Output the (x, y) coordinate of the center of the cell containing the given text.  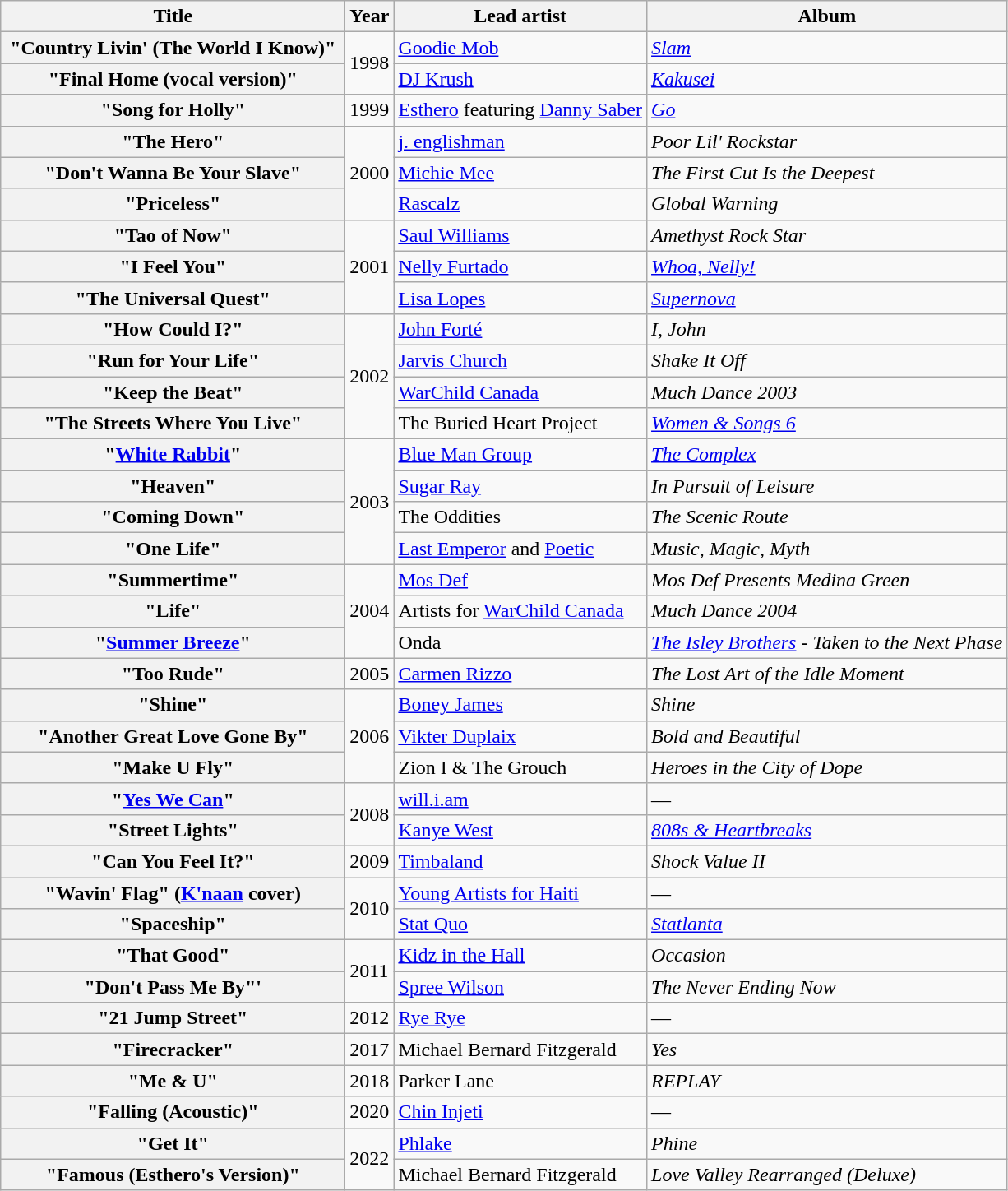
Album (827, 16)
Rascalz (520, 204)
Mos Def Presents Medina Green (827, 580)
Boney James (520, 705)
Timbaland (520, 861)
"Too Rude" (173, 674)
will.i.am (520, 799)
Whoa, Nelly! (827, 266)
Saul Williams (520, 235)
Rye Rye (520, 1018)
Much Dance 2004 (827, 611)
In Pursuit of Leisure (827, 486)
Stat Quo (520, 925)
"Can You Feel It?" (173, 861)
Kanye West (520, 830)
2011 (370, 971)
2022 (370, 1159)
Statlanta (827, 925)
Michie Mee (520, 173)
"Don't Wanna Be Your Slave" (173, 173)
2020 (370, 1112)
"Street Lights" (173, 830)
2003 (370, 502)
"Keep the Beat" (173, 392)
Women & Songs 6 (827, 424)
"Shine" (173, 705)
The Oddities (520, 517)
Young Artists for Haiti (520, 892)
"Spaceship" (173, 925)
Phlake (520, 1143)
1999 (370, 110)
The Complex (827, 455)
Lead artist (520, 16)
The Isley Brothers - Taken to the Next Phase (827, 642)
"Falling (Acoustic)" (173, 1112)
Poor Lil' Rockstar (827, 141)
"Run for Your Life" (173, 360)
Yes (827, 1050)
2002 (370, 376)
"Another Great Love Gone By" (173, 736)
Carmen Rizzo (520, 674)
DJ Krush (520, 79)
Goodie Mob (520, 48)
Lisa Lopes (520, 298)
The Buried Heart Project (520, 424)
Shock Value II (827, 861)
Vikter Duplaix (520, 736)
"White Rabbit" (173, 455)
2006 (370, 736)
"Song for Holly" (173, 110)
Mos Def (520, 580)
The Scenic Route (827, 517)
The Never Ending Now (827, 987)
Much Dance 2003 (827, 392)
"The Hero" (173, 141)
"One Life" (173, 549)
REPLAY (827, 1081)
Occasion (827, 956)
John Forté (520, 329)
"Summer Breeze" (173, 642)
Heroes in the City of Dope (827, 767)
The First Cut Is the Deepest (827, 173)
1998 (370, 63)
2005 (370, 674)
"How Could I?" (173, 329)
Parker Lane (520, 1081)
"The Universal Quest" (173, 298)
"Coming Down" (173, 517)
Love Valley Rearranged (Deluxe) (827, 1175)
2001 (370, 266)
Kidz in the Hall (520, 956)
Shake It Off (827, 360)
"Me & U" (173, 1081)
"I Feel You" (173, 266)
"Don't Pass Me By"' (173, 987)
I, John (827, 329)
2012 (370, 1018)
Year (370, 16)
Slam (827, 48)
Go (827, 110)
Sugar Ray (520, 486)
Music, Magic, Myth (827, 549)
Amethyst Rock Star (827, 235)
"Life" (173, 611)
Kakusei (827, 79)
Last Emperor and Poetic (520, 549)
"Yes We Can" (173, 799)
Phine (827, 1143)
"21 Jump Street" (173, 1018)
"Final Home (vocal version)" (173, 79)
Bold and Beautiful (827, 736)
2004 (370, 611)
Esthero featuring Danny Saber (520, 110)
Global Warning (827, 204)
"Famous (Esthero's Version)" (173, 1175)
2017 (370, 1050)
Chin Injeti (520, 1112)
"Tao of Now" (173, 235)
2018 (370, 1081)
"Summertime" (173, 580)
2009 (370, 861)
j. englishman (520, 141)
Nelly Furtado (520, 266)
"Get It" (173, 1143)
The Lost Art of the Idle Moment (827, 674)
"Heaven" (173, 486)
2000 (370, 173)
Supernova (827, 298)
Jarvis Church (520, 360)
"Country Livin' (The World I Know)" (173, 48)
Spree Wilson (520, 987)
"Make U Fly" (173, 767)
2010 (370, 908)
WarChild Canada (520, 392)
Title (173, 16)
Zion I & The Grouch (520, 767)
"Firecracker" (173, 1050)
"That Good" (173, 956)
2008 (370, 814)
Onda (520, 642)
Shine (827, 705)
Blue Man Group (520, 455)
Artists for WarChild Canada (520, 611)
808s & Heartbreaks (827, 830)
"Priceless" (173, 204)
"Wavin' Flag" (K'naan cover) (173, 892)
"The Streets Where You Live" (173, 424)
